Extract the (x, y) coordinate from the center of the cell holding the provided text.  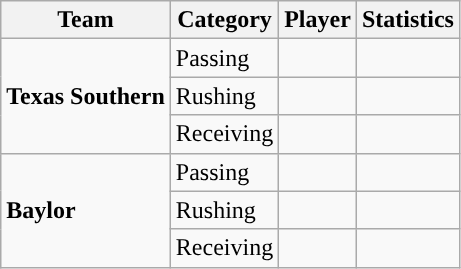
Category (224, 20)
Player (318, 20)
Texas Southern (86, 96)
Baylor (86, 210)
Statistics (408, 20)
Team (86, 20)
